Scan for the cell matching the given text and deliver its [x, y] coordinate at center. 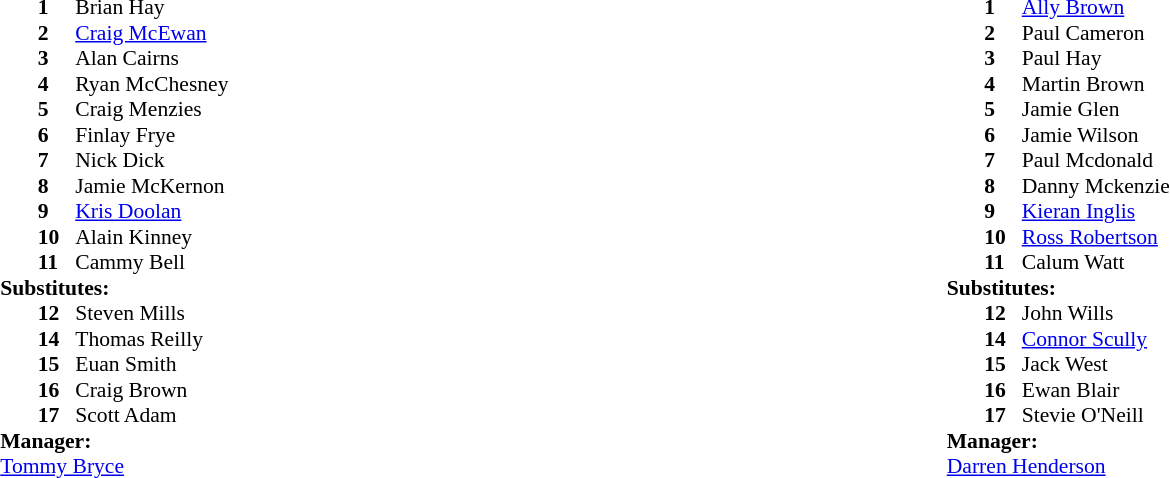
Euan Smith [225, 365]
Alain Kinney [225, 237]
Craig Menzies [225, 109]
Thomas Reilly [225, 339]
Craig Brown [225, 390]
Ryan McChesney [225, 84]
Nick Dick [225, 161]
Kris Doolan [225, 211]
Jamie McKernon [225, 186]
Craig McEwan [225, 33]
Steven Mills [225, 313]
Finlay Frye [225, 135]
Manager: [188, 441]
Scott Adam [225, 415]
Cammy Bell [225, 263]
Substitutes: [188, 288]
Alan Cairns [225, 59]
